Find where the given text appears and provide that cell's center as (X, Y) coordinate. 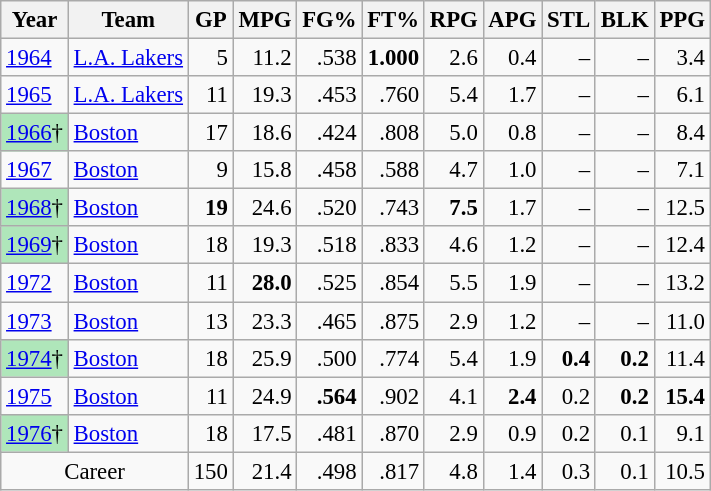
28.0 (265, 283)
6.1 (682, 95)
1.000 (394, 58)
17 (210, 133)
.760 (394, 95)
.465 (330, 321)
0.9 (512, 433)
11.2 (265, 58)
7.5 (454, 208)
15.4 (682, 396)
.500 (330, 358)
.808 (394, 133)
9 (210, 170)
.743 (394, 208)
.588 (394, 170)
MPG (265, 20)
19 (210, 208)
5.0 (454, 133)
.453 (330, 95)
3.4 (682, 58)
.525 (330, 283)
7.1 (682, 170)
1972 (35, 283)
.424 (330, 133)
.817 (394, 471)
Team (128, 20)
BLK (624, 20)
1969† (35, 245)
4.7 (454, 170)
1966† (35, 133)
Career (95, 471)
4.1 (454, 396)
.875 (394, 321)
11.4 (682, 358)
10.5 (682, 471)
1965 (35, 95)
2.6 (454, 58)
13.2 (682, 283)
APG (512, 20)
.498 (330, 471)
150 (210, 471)
21.4 (265, 471)
.870 (394, 433)
1968† (35, 208)
17.5 (265, 433)
4.8 (454, 471)
.538 (330, 58)
5.5 (454, 283)
FG% (330, 20)
18.6 (265, 133)
.520 (330, 208)
1976† (35, 433)
FT% (394, 20)
15.8 (265, 170)
1974† (35, 358)
0.3 (569, 471)
9.1 (682, 433)
1967 (35, 170)
.458 (330, 170)
Year (35, 20)
1.0 (512, 170)
1.4 (512, 471)
.564 (330, 396)
8.4 (682, 133)
.854 (394, 283)
RPG (454, 20)
GP (210, 20)
.774 (394, 358)
0.8 (512, 133)
23.3 (265, 321)
24.6 (265, 208)
24.9 (265, 396)
PPG (682, 20)
12.4 (682, 245)
.518 (330, 245)
12.5 (682, 208)
1973 (35, 321)
25.9 (265, 358)
.481 (330, 433)
1964 (35, 58)
2.4 (512, 396)
11.0 (682, 321)
.833 (394, 245)
5 (210, 58)
1975 (35, 396)
.902 (394, 396)
13 (210, 321)
4.6 (454, 245)
STL (569, 20)
